Pinpoint the cell where the given text exists, returning its (X, Y) midpoint coordinate. 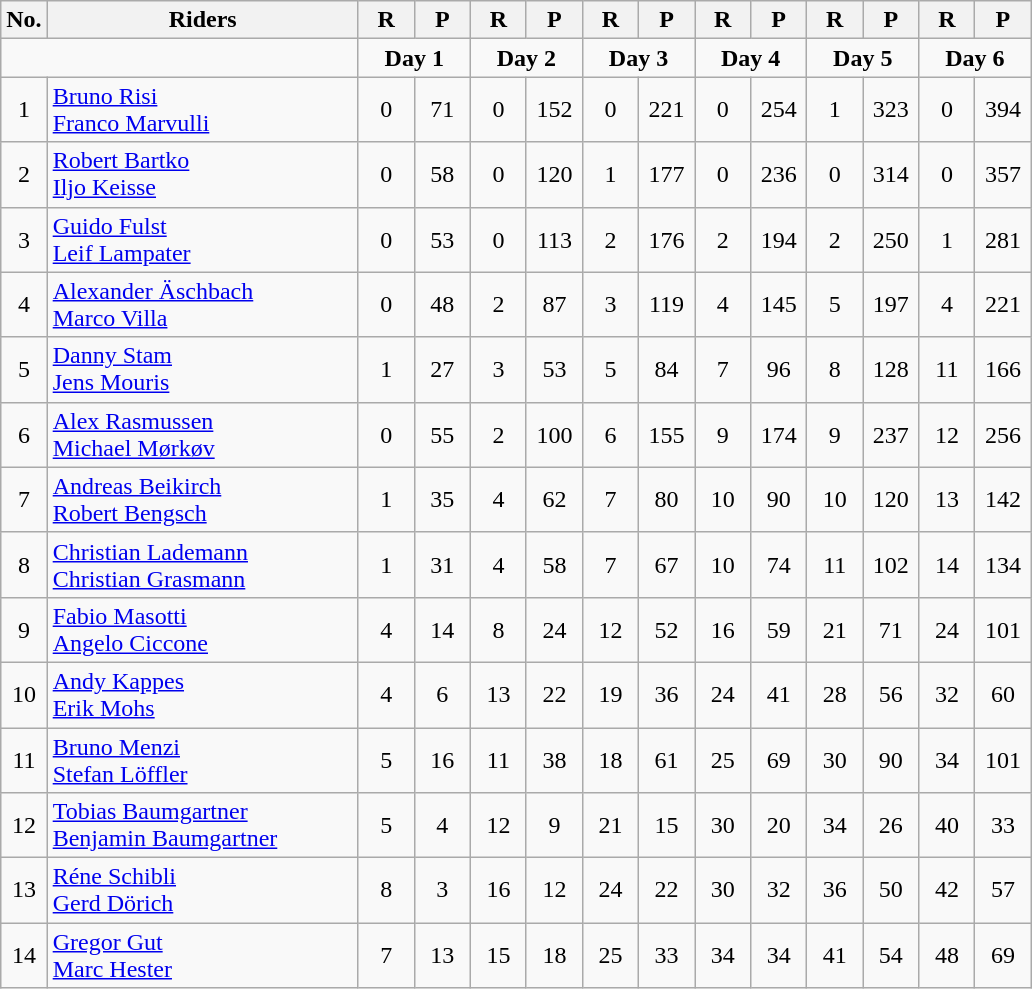
102 (891, 564)
Robert Bartko Iljo Keisse (202, 174)
128 (891, 370)
31 (442, 564)
61 (667, 760)
60 (1003, 694)
57 (1003, 890)
197 (891, 304)
40 (947, 826)
250 (891, 240)
62 (554, 500)
166 (1003, 370)
84 (667, 370)
50 (891, 890)
152 (554, 110)
Alex Rasmussen Michael Mørkøv (202, 434)
59 (779, 630)
177 (667, 174)
87 (554, 304)
Bruno Risi Franco Marvulli (202, 110)
194 (779, 240)
Day 4 (751, 58)
No. (24, 20)
Day 1 (414, 58)
55 (442, 434)
42 (947, 890)
67 (667, 564)
80 (667, 500)
357 (1003, 174)
254 (779, 110)
174 (779, 434)
256 (1003, 434)
Fabio Masotti Angelo Ciccone (202, 630)
142 (1003, 500)
Riders (202, 20)
74 (779, 564)
54 (891, 956)
Alexander Äschbach Marco Villa (202, 304)
38 (554, 760)
Bruno Menzi Stefan Löffler (202, 760)
323 (891, 110)
281 (1003, 240)
237 (891, 434)
35 (442, 500)
Danny Stam Jens Mouris (202, 370)
Tobias Baumgartner Benjamin Baumgartner (202, 826)
155 (667, 434)
Gregor Gut Marc Hester (202, 956)
145 (779, 304)
236 (779, 174)
176 (667, 240)
Day 5 (863, 58)
394 (1003, 110)
56 (891, 694)
Day 6 (975, 58)
52 (667, 630)
27 (442, 370)
Andreas Beikirch Robert Bengsch (202, 500)
314 (891, 174)
28 (835, 694)
113 (554, 240)
Day 2 (526, 58)
119 (667, 304)
20 (779, 826)
100 (554, 434)
96 (779, 370)
Day 3 (638, 58)
134 (1003, 564)
26 (891, 826)
19 (610, 694)
Guido Fulst Leif Lampater (202, 240)
Réne Schibli Gerd Dörich (202, 890)
Andy Kappes Erik Mohs (202, 694)
Christian Lademann Christian Grasmann (202, 564)
